From the cell containing the given text, extract its center point as [X, Y] coordinate. 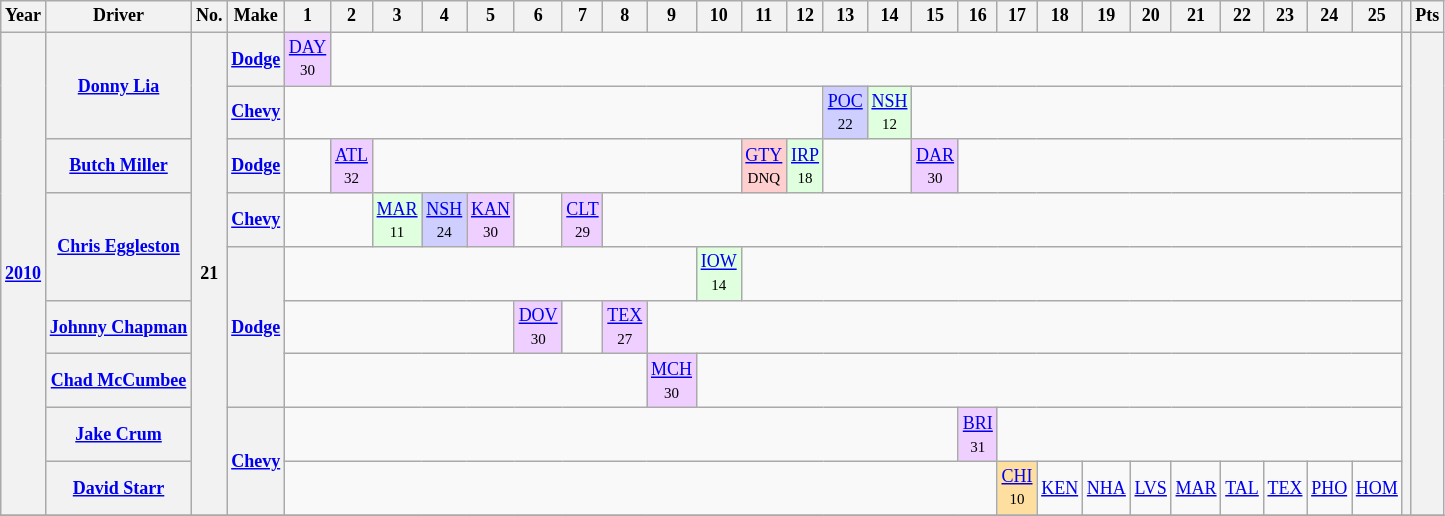
25 [1378, 16]
10 [718, 16]
DAR30 [936, 166]
20 [1150, 16]
16 [978, 16]
MAR [1196, 488]
7 [582, 16]
Jake Crum [118, 435]
Johnny Chapman [118, 327]
LVS [1150, 488]
11 [764, 16]
Make [256, 16]
NHA [1107, 488]
NSH12 [890, 113]
14 [890, 16]
9 [672, 16]
24 [1330, 16]
IRP18 [806, 166]
19 [1107, 16]
KEN [1060, 488]
2010 [24, 274]
CLT29 [582, 220]
PHO [1330, 488]
DAY30 [308, 59]
Donny Lia [118, 86]
ATL32 [352, 166]
MAR11 [397, 220]
David Starr [118, 488]
MCH30 [672, 381]
17 [1017, 16]
8 [625, 16]
12 [806, 16]
Pts [1428, 16]
NSH24 [444, 220]
KAN30 [491, 220]
TEX27 [625, 327]
5 [491, 16]
DOV30 [538, 327]
Year [24, 16]
22 [1242, 16]
HOM [1378, 488]
TAL [1242, 488]
13 [845, 16]
23 [1285, 16]
Driver [118, 16]
1 [308, 16]
CHI10 [1017, 488]
2 [352, 16]
15 [936, 16]
4 [444, 16]
3 [397, 16]
IOW14 [718, 274]
Butch Miller [118, 166]
18 [1060, 16]
POC22 [845, 113]
Chad McCumbee [118, 381]
6 [538, 16]
TEX [1285, 488]
BRI31 [978, 435]
No. [210, 16]
GTYDNQ [764, 166]
Chris Eggleston [118, 246]
